Capture the cell that displays the provided text and extract its (X, Y) central coordinate. 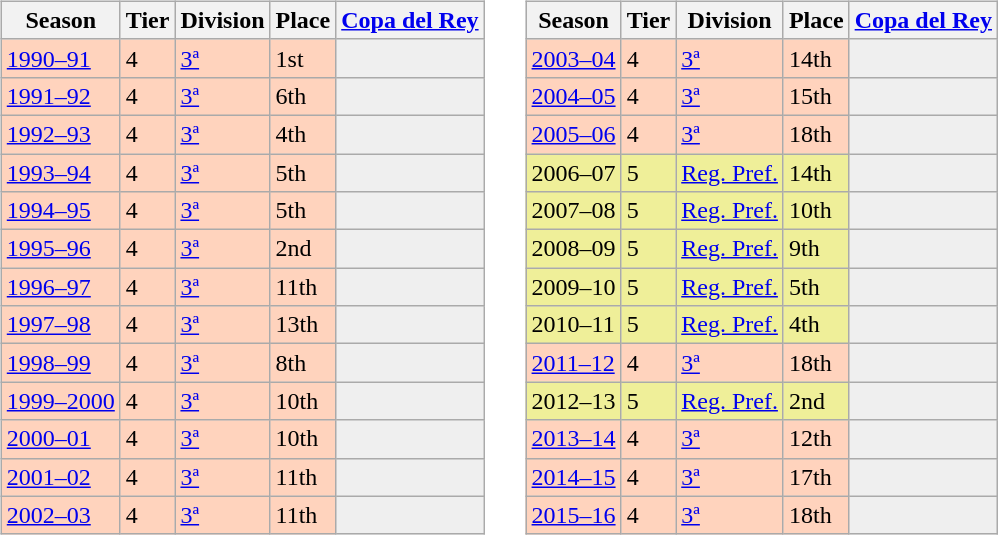
9th (816, 249)
2003–04 (574, 58)
6th (303, 96)
1994–95 (60, 211)
2002–03 (60, 515)
1999–2000 (60, 401)
2008–09 (574, 249)
2006–07 (574, 173)
2009–10 (574, 287)
2015–16 (574, 515)
12th (816, 439)
17th (816, 477)
1998–99 (60, 363)
15th (816, 96)
1992–93 (60, 134)
1997–98 (60, 325)
2014–15 (574, 477)
1993–94 (60, 173)
13th (303, 325)
2000–01 (60, 439)
2013–14 (574, 439)
2011–12 (574, 363)
1996–97 (60, 287)
1st (303, 58)
1995–96 (60, 249)
2010–11 (574, 325)
2001–02 (60, 477)
1991–92 (60, 96)
2012–13 (574, 401)
2007–08 (574, 211)
1990–91 (60, 58)
2004–05 (574, 96)
8th (303, 363)
2005–06 (574, 134)
